Output the [x, y] coordinate of the center of the cell containing the given text.  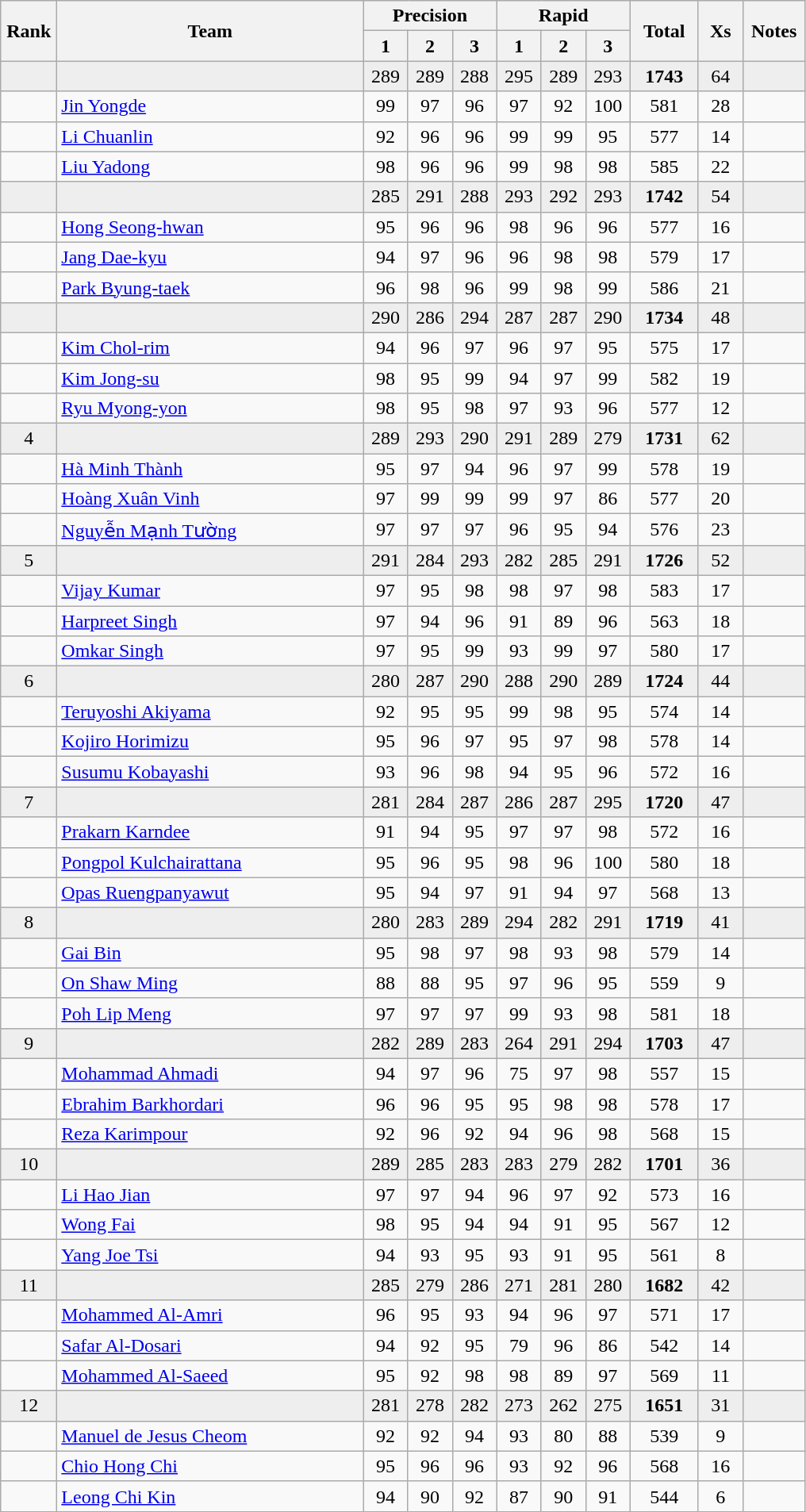
Kim Chol-rim [210, 347]
36 [720, 1165]
Notes [774, 31]
Li Chuanlin [210, 136]
48 [720, 317]
Kojiro Horimizu [210, 742]
79 [519, 1345]
Liu Yadong [210, 167]
Park Byung-taek [210, 287]
Rank [29, 31]
1719 [664, 923]
Vijay Kumar [210, 590]
Li Hao Jian [210, 1195]
576 [664, 530]
4 [29, 439]
5 [29, 560]
20 [720, 499]
1682 [664, 1285]
292 [563, 197]
41 [720, 923]
271 [519, 1285]
64 [720, 76]
Manuel de Jesus Cheom [210, 1436]
586 [664, 287]
On Shaw Ming [210, 983]
Reza Karimpour [210, 1134]
52 [720, 560]
544 [664, 1496]
Leong Chi Kin [210, 1496]
1720 [664, 802]
559 [664, 983]
23 [720, 530]
28 [720, 106]
Ebrahim Barkhordari [210, 1103]
1734 [664, 317]
54 [720, 197]
Wong Fai [210, 1225]
574 [664, 712]
Harpreet Singh [210, 621]
Hà Minh Thành [210, 469]
575 [664, 347]
264 [519, 1043]
Jin Yongde [210, 106]
7 [29, 802]
Chio Hong Chi [210, 1466]
10 [29, 1165]
1701 [664, 1165]
561 [664, 1255]
Prakarn Karndee [210, 832]
22 [720, 167]
Opas Ruengpanyawut [210, 892]
583 [664, 590]
1731 [664, 439]
Precision [430, 16]
585 [664, 167]
80 [563, 1436]
Kim Jong-su [210, 378]
571 [664, 1315]
Susumu Kobayashi [210, 772]
75 [519, 1073]
Hong Seong-hwan [210, 227]
Team [210, 31]
Jang Dae-kyu [210, 257]
Teruyoshi Akiyama [210, 712]
Pongpol Kulchairattana [210, 862]
569 [664, 1376]
44 [720, 681]
542 [664, 1345]
13 [720, 892]
563 [664, 621]
87 [519, 1496]
Xs [720, 31]
Mohammed Al-Saeed [210, 1376]
Rapid [563, 16]
567 [664, 1225]
31 [720, 1406]
42 [720, 1285]
262 [563, 1406]
Omkar Singh [210, 651]
Hoàng Xuân Vinh [210, 499]
1743 [664, 76]
573 [664, 1195]
Yang Joe Tsi [210, 1255]
278 [430, 1406]
Gai Bin [210, 953]
275 [608, 1406]
1651 [664, 1406]
539 [664, 1436]
1742 [664, 197]
1726 [664, 560]
Mohammed Al-Amri [210, 1315]
Poh Lip Meng [210, 1013]
62 [720, 439]
557 [664, 1073]
1724 [664, 681]
273 [519, 1406]
Total [664, 31]
Safar Al-Dosari [210, 1345]
Nguyễn Mạnh Tường [210, 530]
582 [664, 378]
1703 [664, 1043]
21 [720, 287]
Mohammad Ahmadi [210, 1073]
Ryu Myong-yon [210, 409]
